Find where the given text appears and provide that cell's center as (x, y) coordinate. 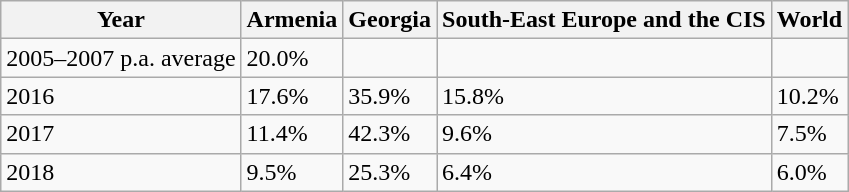
9.5% (292, 172)
Year (121, 20)
15.8% (604, 96)
11.4% (292, 134)
2018 (121, 172)
2017 (121, 134)
7.5% (809, 134)
2005–2007 p.a. average (121, 58)
20.0% (292, 58)
6.0% (809, 172)
9.6% (604, 134)
10.2% (809, 96)
South-East Europe and the CIS (604, 20)
6.4% (604, 172)
35.9% (390, 96)
25.3% (390, 172)
42.3% (390, 134)
2016 (121, 96)
Armenia (292, 20)
17.6% (292, 96)
Georgia (390, 20)
World (809, 20)
